Search for the cell housing the specified text and yield its [x, y] center coordinate. 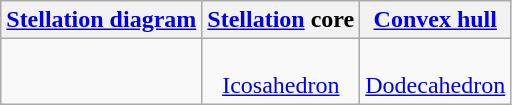
Dodecahedron [436, 72]
Stellation diagram [102, 20]
Convex hull [436, 20]
Stellation core [281, 20]
Icosahedron [281, 72]
